Search for the cell housing the specified text and yield its (X, Y) center coordinate. 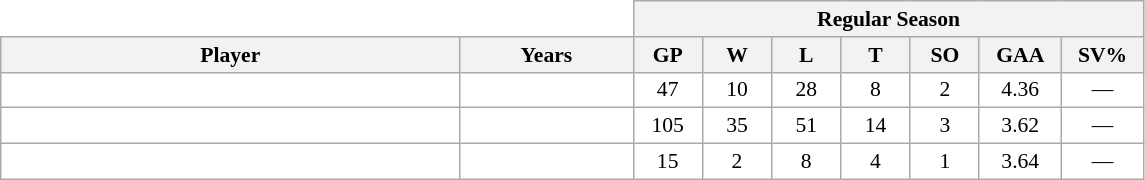
GAA (1020, 55)
GP (668, 55)
SV% (1102, 55)
Years (546, 55)
35 (736, 126)
4.36 (1020, 90)
1 (944, 162)
T (876, 55)
47 (668, 90)
W (736, 55)
105 (668, 126)
Player (230, 55)
3.62 (1020, 126)
4 (876, 162)
3.64 (1020, 162)
Regular Season (888, 19)
SO (944, 55)
10 (736, 90)
3 (944, 126)
14 (876, 126)
51 (806, 126)
28 (806, 90)
L (806, 55)
15 (668, 162)
